Return [x, y] of the center of cell containing provided text 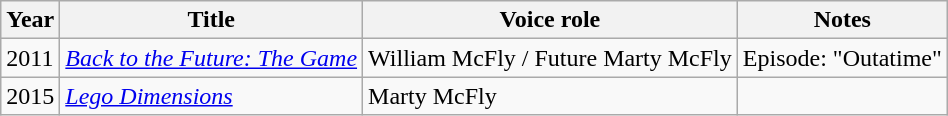
Episode: "Outatime" [842, 58]
Title [212, 20]
Year [30, 20]
Lego Dimensions [212, 96]
2015 [30, 96]
Marty McFly [550, 96]
William McFly / Future Marty McFly [550, 58]
2011 [30, 58]
Voice role [550, 20]
Notes [842, 20]
Back to the Future: The Game [212, 58]
